Detect which cell encompasses the target text, then output its [X, Y] center coordinate. 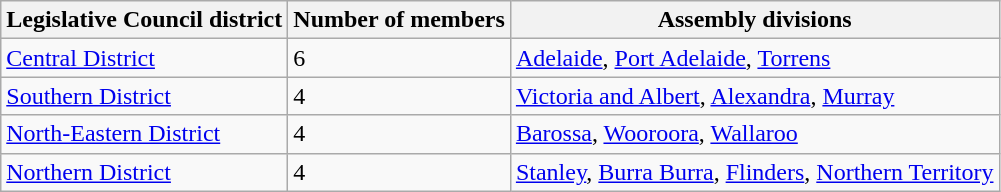
Southern District [144, 96]
Number of members [400, 20]
Adelaide, Port Adelaide, Torrens [754, 58]
Legislative Council district [144, 20]
Victoria and Albert, Alexandra, Murray [754, 96]
Assembly divisions [754, 20]
Northern District [144, 172]
North-Eastern District [144, 134]
Barossa, Wooroora, Wallaroo [754, 134]
Central District [144, 58]
Stanley, Burra Burra, Flinders, Northern Territory [754, 172]
6 [400, 58]
